From the cell containing the given text, extract its center point as [X, Y] coordinate. 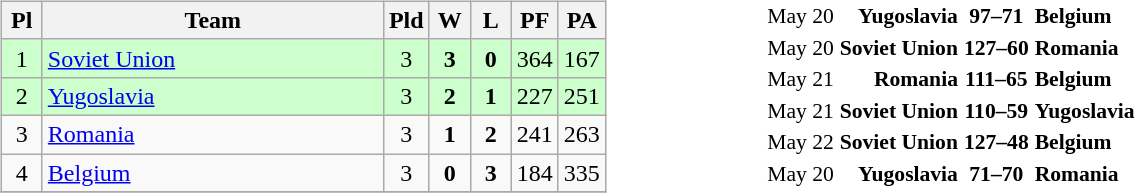
335 [582, 173]
97–71 [996, 16]
184 [534, 173]
227 [534, 96]
364 [534, 58]
May 22 [801, 142]
PF [534, 20]
241 [534, 134]
263 [582, 134]
71–70 [996, 173]
PA [582, 20]
127–48 [996, 142]
4 [22, 173]
127–60 [996, 47]
Pld [406, 20]
251 [582, 96]
Pl [22, 20]
167 [582, 58]
W [450, 20]
L [490, 20]
111–65 [996, 79]
Team [212, 20]
Belgium [212, 173]
110–59 [996, 110]
